Capture the cell that displays the provided text and extract its [X, Y] central coordinate. 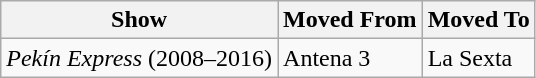
Moved From [350, 20]
Pekín Express (2008–2016) [140, 58]
Antena 3 [350, 58]
Moved To [478, 20]
La Sexta [478, 58]
Show [140, 20]
